Return the [X, Y] coordinate for the center point of the cell that contains the specified text.  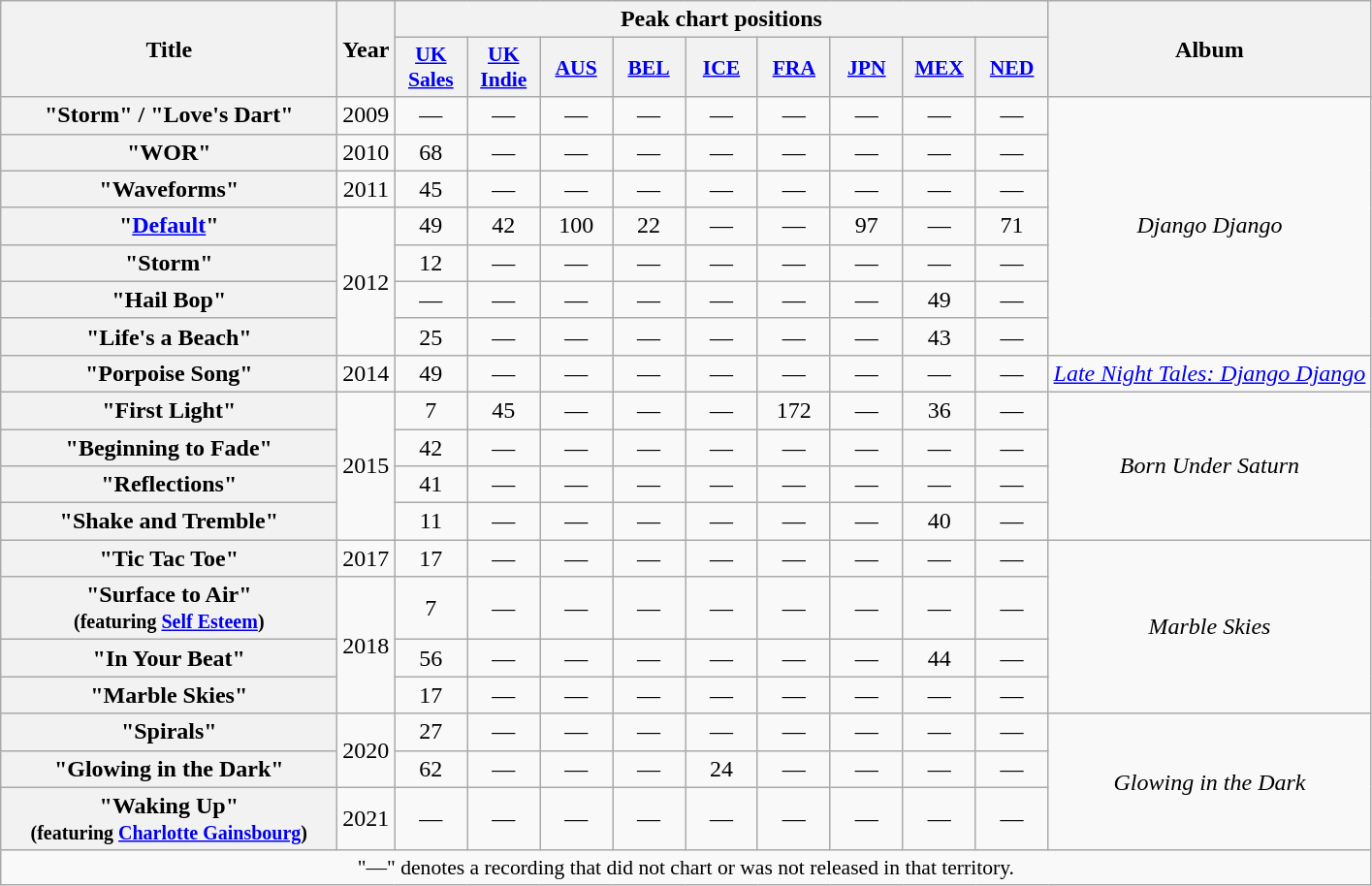
"Porpoise Song" [169, 373]
FRA [793, 68]
2017 [367, 558]
40 [939, 522]
25 [431, 336]
UKSales [431, 68]
44 [939, 658]
2012 [367, 281]
Glowing in the Dark [1210, 781]
"Shake and Tremble" [169, 522]
"Life's a Beach" [169, 336]
"Storm" [169, 263]
"Beginning to Fade" [169, 447]
"Default" [169, 226]
"Surface to Air"(featuring Self Esteem) [169, 609]
UKIndie [504, 68]
Born Under Saturn [1210, 465]
2021 [367, 818]
2009 [367, 115]
Marble Skies [1210, 626]
2018 [367, 646]
100 [576, 226]
11 [431, 522]
"WOR" [169, 152]
56 [431, 658]
MEX [939, 68]
"Glowing in the Dark" [169, 769]
62 [431, 769]
97 [867, 226]
ICE [721, 68]
12 [431, 263]
2015 [367, 465]
"Tic Tac Toe" [169, 558]
"In Your Beat" [169, 658]
2020 [367, 750]
Late Night Tales: Django Django [1210, 373]
172 [793, 410]
43 [939, 336]
NED [1012, 68]
JPN [867, 68]
"First Light" [169, 410]
41 [431, 485]
Title [169, 48]
"Waveforms" [169, 189]
2011 [367, 189]
71 [1012, 226]
"Marble Skies" [169, 695]
"Hail Bop" [169, 300]
"—" denotes a recording that did not chart or was not released in that territory. [686, 868]
24 [721, 769]
BEL [650, 68]
68 [431, 152]
2010 [367, 152]
2014 [367, 373]
22 [650, 226]
Year [367, 48]
AUS [576, 68]
27 [431, 732]
"Spirals" [169, 732]
Album [1210, 48]
Peak chart positions [721, 19]
"Storm" / "Love's Dart" [169, 115]
"Waking Up"(featuring Charlotte Gainsbourg) [169, 818]
"Reflections" [169, 485]
Django Django [1210, 226]
36 [939, 410]
